Identify which cell holds the provided text, then report its (x, y) central coordinate. 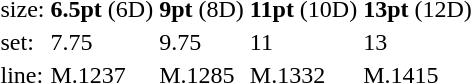
9.75 (202, 42)
11 (303, 42)
7.75 (102, 42)
